Determine the (x, y) coordinate at the center of the cell enclosing the given text.  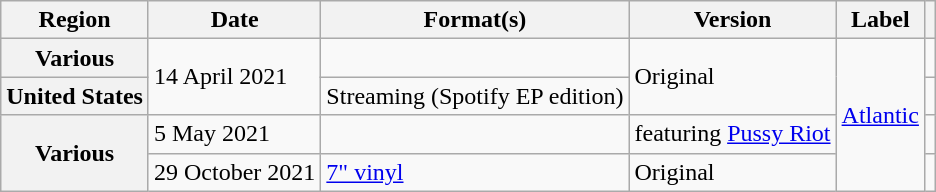
Format(s) (475, 20)
Streaming (Spotify EP edition) (475, 96)
14 April 2021 (234, 77)
Label (880, 20)
Date (234, 20)
featuring Pussy Riot (732, 134)
Version (732, 20)
5 May 2021 (234, 134)
Atlantic (880, 115)
29 October 2021 (234, 172)
Region (75, 20)
7" vinyl (475, 172)
United States (75, 96)
